Return (x, y) of the center of cell containing provided text 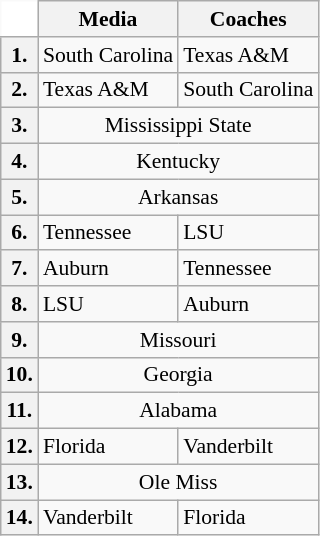
2. (20, 90)
6. (20, 233)
11. (20, 411)
13. (20, 482)
Alabama (178, 411)
4. (20, 162)
Arkansas (178, 197)
7. (20, 269)
1. (20, 55)
9. (20, 340)
10. (20, 375)
Missouri (178, 340)
8. (20, 304)
Georgia (178, 375)
Ole Miss (178, 482)
12. (20, 447)
Mississippi State (178, 126)
14. (20, 518)
Media (108, 19)
5. (20, 197)
Coaches (248, 19)
3. (20, 126)
Kentucky (178, 162)
